Return [x, y] of the center of cell containing provided text 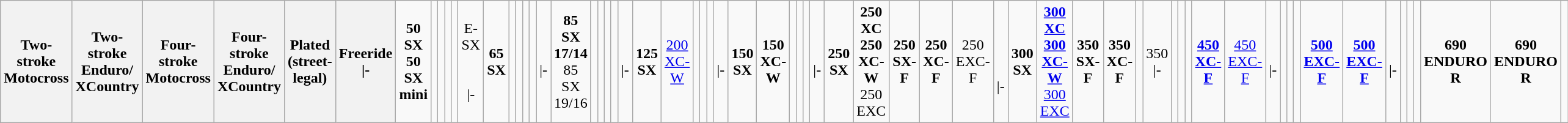
Two-strokeMotocross [37, 62]
250 SX [839, 62]
125 SX [646, 62]
300 SX [1023, 62]
250 SX-F [905, 62]
150 SX [743, 62]
300 XC300 XC-W300 EXC [1054, 62]
Freeride|- [365, 62]
85 SX 17/1485 SX 19/16 [571, 62]
Four-strokeMotocross [178, 62]
65 SX [497, 62]
350 XC-F [1120, 62]
350|- [1157, 62]
Two-strokeEnduro/ XCountry [108, 62]
250 EXC-F [972, 62]
50 SX50 SX mini [414, 62]
350 SX-F [1088, 62]
E-SX |- [471, 62]
450 EXC-F [1245, 62]
Plated(street-legal) [310, 62]
Four-strokeEnduro/ XCountry [249, 62]
200 XC-W [677, 62]
250 XC250 XC-W250 EXC [871, 62]
250 XC-F [936, 62]
150 XC-W [773, 62]
450 XC-F [1208, 62]
